Locate the cell with the specified text and output its (X, Y) center coordinate. 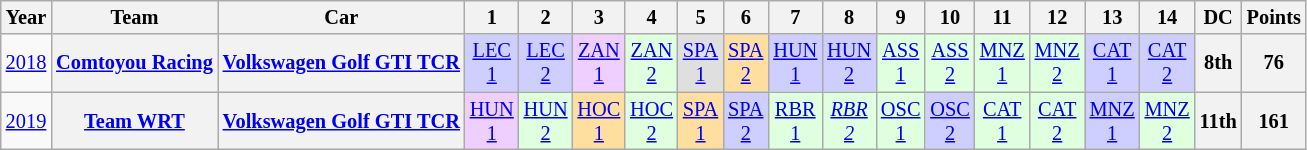
3 (598, 17)
8 (849, 17)
Car (342, 17)
6 (746, 17)
14 (1168, 17)
9 (900, 17)
RBR2 (849, 121)
ASS1 (900, 63)
4 (652, 17)
7 (795, 17)
HOC2 (652, 121)
Comtoyou Racing (134, 63)
2019 (26, 121)
Year (26, 17)
2018 (26, 63)
OSC1 (900, 121)
13 (1112, 17)
76 (1274, 63)
ASS2 (950, 63)
12 (1058, 17)
LEC1 (492, 63)
OSC2 (950, 121)
11 (1002, 17)
ZAN2 (652, 63)
11th (1218, 121)
RBR1 (795, 121)
2 (546, 17)
Team WRT (134, 121)
DC (1218, 17)
10 (950, 17)
ZAN1 (598, 63)
5 (700, 17)
8th (1218, 63)
HOC1 (598, 121)
Team (134, 17)
1 (492, 17)
LEC2 (546, 63)
161 (1274, 121)
Points (1274, 17)
